Provide the (x, y) coordinate of the cell's center where the given text is located.  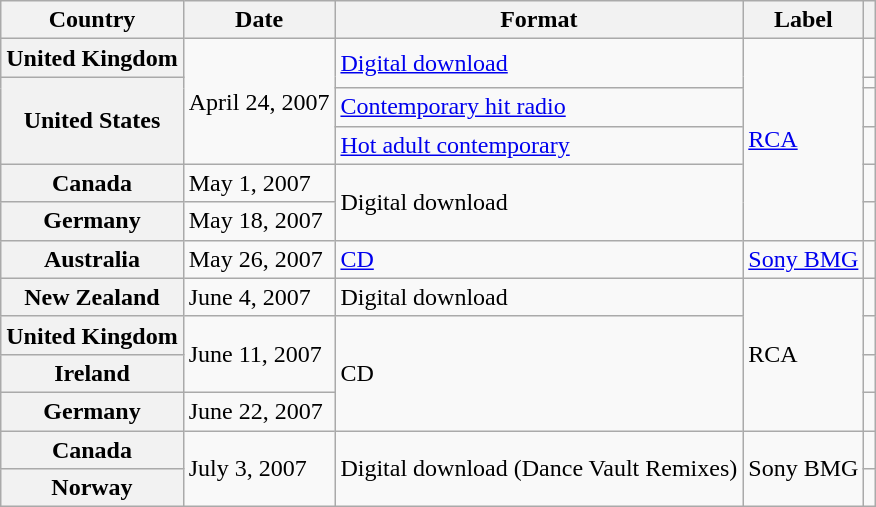
Norway (92, 488)
New Zealand (92, 297)
Contemporary hit radio (539, 107)
Ireland (92, 373)
Label (804, 20)
Date (259, 20)
United States (92, 120)
Format (539, 20)
Hot adult contemporary (539, 145)
June 11, 2007 (259, 354)
April 24, 2007 (259, 102)
July 3, 2007 (259, 468)
May 1, 2007 (259, 183)
May 26, 2007 (259, 259)
June 4, 2007 (259, 297)
Australia (92, 259)
June 22, 2007 (259, 411)
Digital download (Dance Vault Remixes) (539, 468)
Country (92, 20)
May 18, 2007 (259, 221)
